Find where the given text appears and provide that cell's center as [x, y] coordinate. 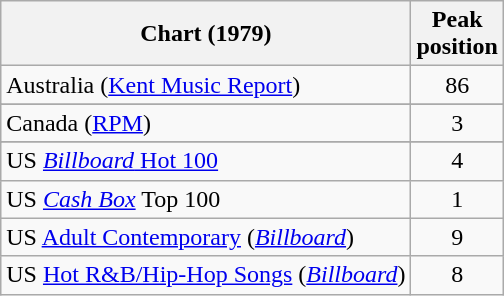
US Adult Contemporary (Billboard) [206, 237]
3 [457, 123]
Chart (1979) [206, 34]
US Billboard Hot 100 [206, 161]
86 [457, 85]
9 [457, 237]
1 [457, 199]
8 [457, 275]
4 [457, 161]
US Cash Box Top 100 [206, 199]
Australia (Kent Music Report) [206, 85]
Peakposition [457, 34]
US Hot R&B/Hip-Hop Songs (Billboard) [206, 275]
Canada (RPM) [206, 123]
